Capture the cell that displays the provided text and extract its (x, y) central coordinate. 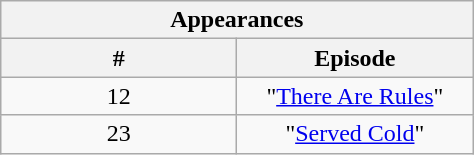
Episode (355, 58)
# (119, 58)
"There Are Rules" (355, 96)
Appearances (237, 20)
12 (119, 96)
23 (119, 134)
"Served Cold" (355, 134)
